Determine the [X, Y] coordinate at the center of the cell enclosing the given text.  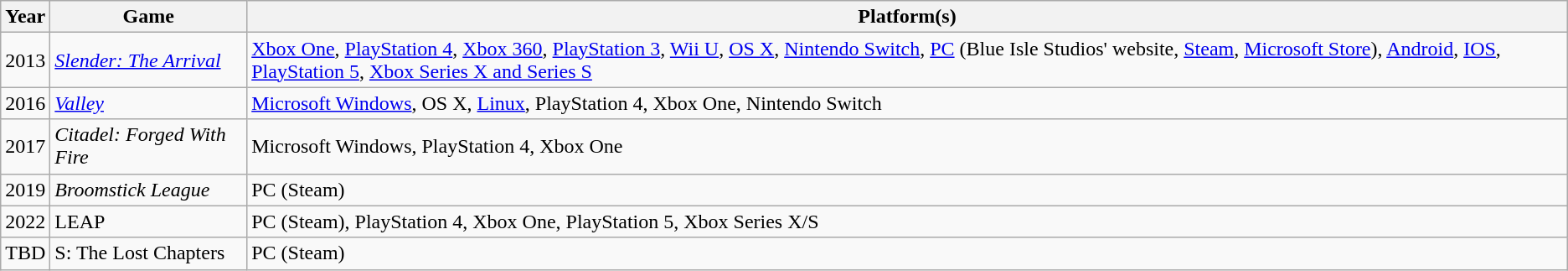
2017 [25, 146]
Platform(s) [908, 17]
Valley [149, 103]
LEAP [149, 221]
S: The Lost Chapters [149, 253]
Microsoft Windows, OS X, Linux, PlayStation 4, Xbox One, Nintendo Switch [908, 103]
2016 [25, 103]
Microsoft Windows, PlayStation 4, Xbox One [908, 146]
PC (Steam), PlayStation 4, Xbox One, PlayStation 5, Xbox Series X/S [908, 221]
2013 [25, 60]
2022 [25, 221]
Game [149, 17]
Citadel: Forged With Fire [149, 146]
Slender: The Arrival [149, 60]
Broomstick League [149, 190]
Year [25, 17]
2019 [25, 190]
TBD [25, 253]
